Return [X, Y] of the center of cell containing provided text 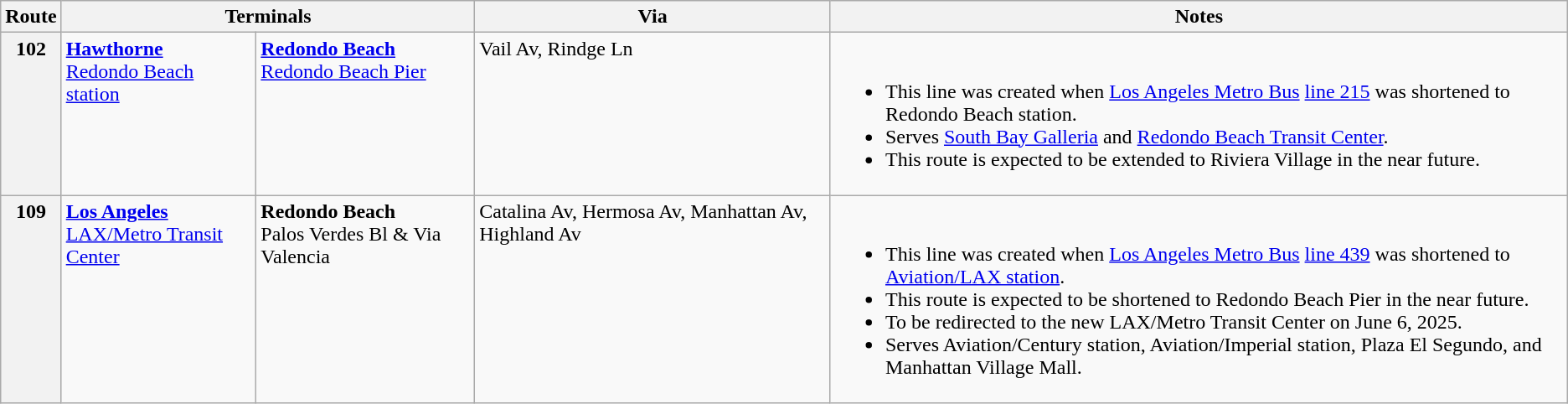
Route [31, 17]
HawthorneRedondo Beach station [159, 114]
Via [653, 17]
Redondo BeachPalos Verdes Bl & Via Valencia [365, 299]
Catalina Av, Hermosa Av, Manhattan Av, Highland Av [653, 299]
Redondo BeachRedondo Beach Pier [365, 114]
Terminals [268, 17]
Vail Av, Rindge Ln [653, 114]
109 [31, 299]
Notes [1199, 17]
Los AngelesLAX/Metro Transit Center [159, 299]
102 [31, 114]
